Find where the given text appears and provide that cell's center as (x, y) coordinate. 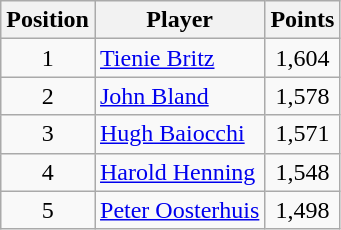
Harold Henning (179, 172)
1,548 (302, 172)
3 (48, 134)
Position (48, 20)
Points (302, 20)
4 (48, 172)
1,498 (302, 210)
1 (48, 58)
Tienie Britz (179, 58)
John Bland (179, 96)
1,571 (302, 134)
Hugh Baiocchi (179, 134)
5 (48, 210)
1,578 (302, 96)
Peter Oosterhuis (179, 210)
2 (48, 96)
1,604 (302, 58)
Player (179, 20)
